Locate the cell with the specified text and output its (x, y) center coordinate. 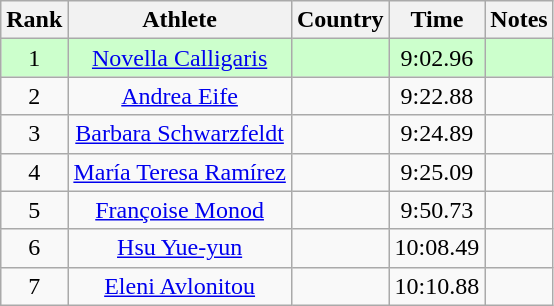
Time (437, 20)
Country (340, 20)
Rank (34, 20)
9:50.73 (437, 210)
4 (34, 172)
9:24.89 (437, 134)
1 (34, 58)
María Teresa Ramírez (180, 172)
3 (34, 134)
10:10.88 (437, 286)
6 (34, 248)
5 (34, 210)
Andrea Eife (180, 96)
Novella Calligaris (180, 58)
Barbara Schwarzfeldt (180, 134)
9:02.96 (437, 58)
9:25.09 (437, 172)
10:08.49 (437, 248)
9:22.88 (437, 96)
Françoise Monod (180, 210)
Notes (519, 20)
Athlete (180, 20)
Eleni Avlonitou (180, 286)
2 (34, 96)
7 (34, 286)
Hsu Yue-yun (180, 248)
